Determine the [x, y] coordinate at the center of the cell enclosing the given text.  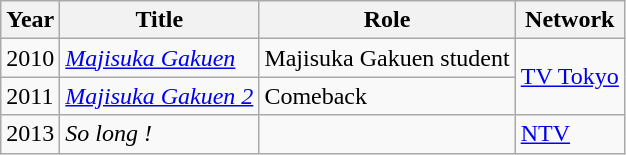
Title [160, 20]
2010 [30, 58]
Majisuka Gakuen student [387, 58]
Majisuka Gakuen 2 [160, 96]
Network [570, 20]
NTV [570, 134]
Role [387, 20]
So long ! [160, 134]
Year [30, 20]
Majisuka Gakuen [160, 58]
TV Tokyo [570, 77]
Comeback [387, 96]
2011 [30, 96]
2013 [30, 134]
